From the cell containing the given text, extract its center point as [x, y] coordinate. 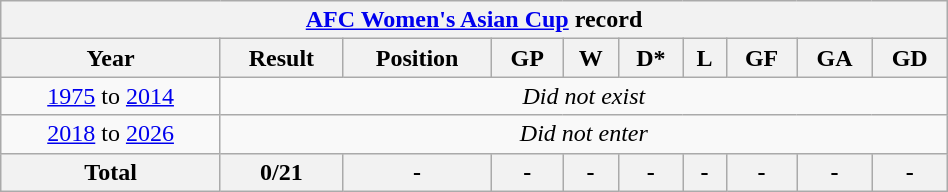
GP [528, 58]
0/21 [281, 172]
GD [910, 58]
Year [111, 58]
Did not exist [584, 96]
L [704, 58]
AFC Women's Asian Cup record [474, 20]
Total [111, 172]
W [591, 58]
D* [651, 58]
Position [417, 58]
2018 to 2026 [111, 134]
Result [281, 58]
GF [762, 58]
1975 to 2014 [111, 96]
Did not enter [584, 134]
GA [834, 58]
